Scan for the cell matching the given text and deliver its (x, y) coordinate at center. 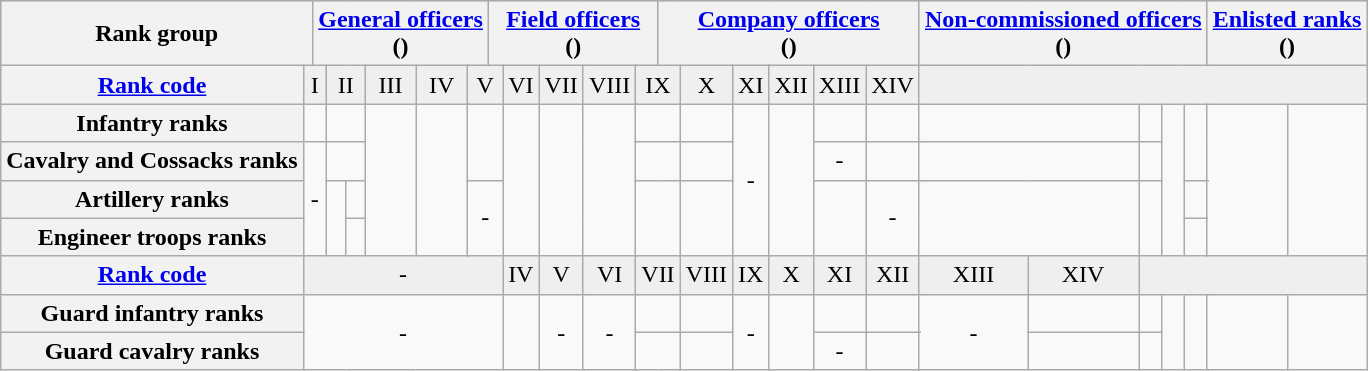
Guard infantry ranks (152, 313)
Artillery ranks (152, 199)
Rank group (157, 34)
II (346, 85)
III (390, 85)
Enlisted ranks() (1287, 34)
General officers() (401, 34)
Company officers() (788, 34)
Guard cavalry ranks (152, 351)
Infantry ranks (152, 123)
Field officers() (573, 34)
Engineer troops ranks (152, 237)
Non-commissioned officers() (1063, 34)
I (314, 85)
Cavalry and Cossacks ranks (152, 161)
